Identify which cell holds the provided text, then report its (X, Y) central coordinate. 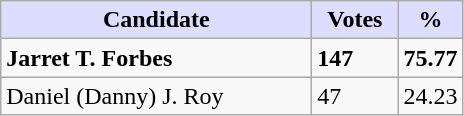
Daniel (Danny) J. Roy (156, 96)
47 (355, 96)
24.23 (430, 96)
Votes (355, 20)
147 (355, 58)
Candidate (156, 20)
Jarret T. Forbes (156, 58)
75.77 (430, 58)
% (430, 20)
